From the cell containing the given text, extract its center point as [X, Y] coordinate. 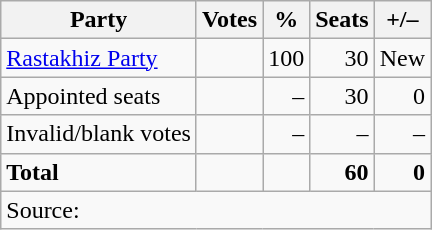
Rastakhiz Party [99, 58]
Votes [229, 20]
% [286, 20]
Party [99, 20]
Source: [216, 210]
60 [342, 172]
Seats [342, 20]
100 [286, 58]
+/– [402, 20]
Total [99, 172]
Invalid/blank votes [99, 134]
New [402, 58]
Appointed seats [99, 96]
